Provide the [X, Y] coordinate of the cell's center where the given text is located.  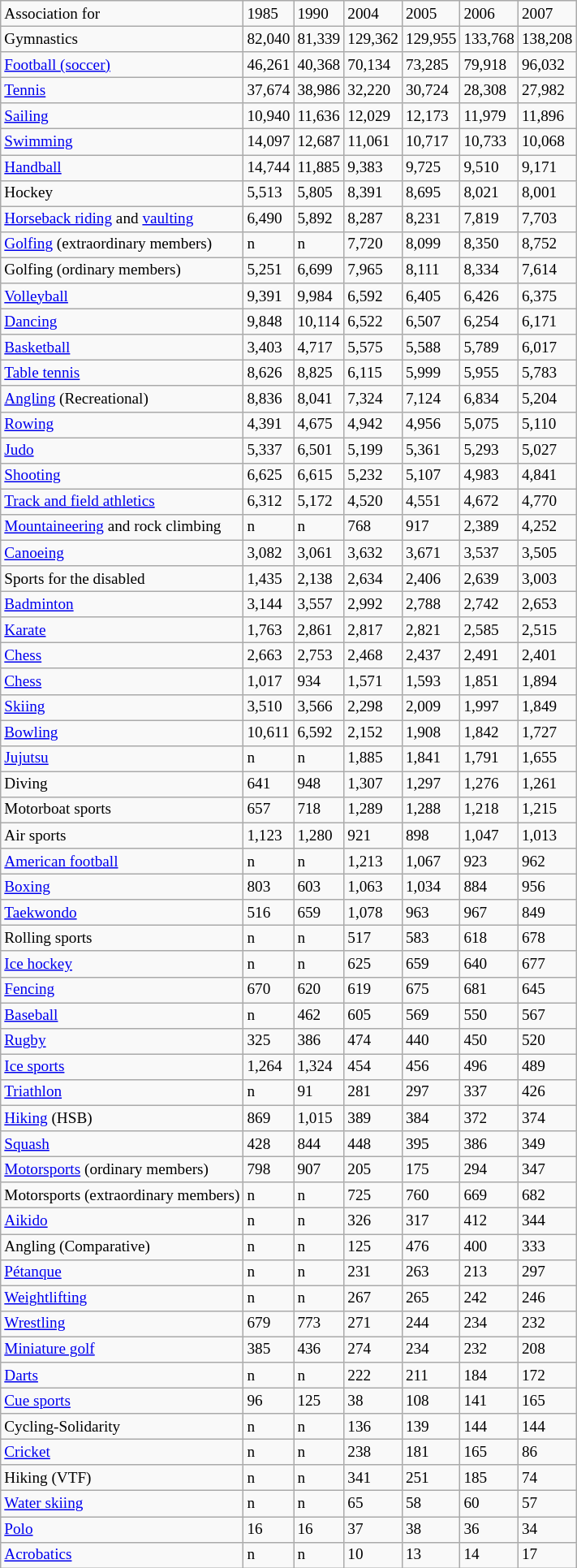
10 [373, 1555]
238 [373, 1452]
5,204 [547, 399]
Shooting [122, 476]
10,611 [269, 732]
921 [373, 836]
129,362 [373, 39]
341 [373, 1478]
Angling (Comparative) [122, 1246]
4,675 [319, 425]
11,979 [489, 116]
1,213 [373, 862]
1,297 [431, 784]
12,029 [373, 116]
Cricket [122, 1452]
10,940 [269, 116]
222 [373, 1376]
1,851 [489, 681]
Pétanque [122, 1272]
8,350 [489, 244]
Baseball [122, 1016]
5,293 [489, 450]
389 [373, 1118]
2,653 [547, 604]
96,032 [547, 65]
2,491 [489, 656]
619 [373, 990]
5,337 [269, 450]
436 [319, 1350]
6,254 [489, 322]
Ice sports [122, 1067]
496 [489, 1067]
1,307 [373, 784]
2,009 [431, 707]
11,636 [319, 116]
4,841 [547, 476]
Hiking (HSB) [122, 1118]
Boxing [122, 887]
5,588 [431, 348]
Acrobatics [122, 1555]
6,490 [269, 219]
213 [489, 1272]
5,251 [269, 270]
Football (soccer) [122, 65]
1,885 [373, 758]
36 [489, 1529]
956 [547, 887]
1990 [319, 14]
917 [431, 527]
274 [373, 1350]
6,522 [373, 322]
967 [489, 913]
2005 [431, 14]
448 [373, 1144]
244 [431, 1324]
1,997 [489, 707]
Motorboat sports [122, 810]
28,308 [489, 90]
317 [431, 1221]
5,999 [431, 374]
489 [547, 1067]
Ice hockey [122, 964]
57 [547, 1504]
96 [269, 1401]
Cue sports [122, 1401]
14 [489, 1555]
1,280 [319, 836]
Triathlon [122, 1092]
2,298 [373, 707]
670 [269, 990]
8,041 [319, 399]
9,984 [319, 296]
2,437 [431, 656]
3,510 [269, 707]
550 [489, 1016]
3,003 [547, 579]
2,817 [373, 630]
Jujutsu [122, 758]
1,264 [269, 1067]
3,144 [269, 604]
74 [547, 1478]
Squash [122, 1144]
2,992 [373, 604]
8,334 [489, 270]
963 [431, 913]
640 [489, 964]
907 [319, 1169]
58 [431, 1504]
8,099 [431, 244]
10,068 [547, 142]
Hiking (VTF) [122, 1478]
384 [431, 1118]
681 [489, 990]
60 [489, 1504]
2,821 [431, 630]
70,134 [373, 65]
208 [547, 1350]
Aikido [122, 1221]
6,017 [547, 348]
1,435 [269, 579]
2,663 [269, 656]
516 [269, 913]
Air sports [122, 836]
Association for [122, 14]
91 [319, 1092]
7,819 [489, 219]
372 [489, 1118]
10,717 [431, 142]
37,674 [269, 90]
9,848 [269, 322]
4,942 [373, 425]
231 [373, 1272]
844 [319, 1144]
2,753 [319, 656]
2,406 [431, 579]
1,013 [547, 836]
5,361 [431, 450]
1,047 [489, 836]
7,720 [373, 244]
81,339 [319, 39]
4,252 [547, 527]
641 [269, 784]
30,724 [431, 90]
682 [547, 1195]
65 [373, 1504]
Rolling sports [122, 939]
Golfing (ordinary members) [122, 270]
1,841 [431, 758]
Water skiing [122, 1504]
2,401 [547, 656]
86 [547, 1452]
520 [547, 1041]
Badminton [122, 604]
8,626 [269, 374]
34 [547, 1529]
281 [373, 1092]
2,468 [373, 656]
5,892 [319, 219]
462 [319, 1016]
1,017 [269, 681]
1,015 [319, 1118]
2,515 [547, 630]
1,261 [547, 784]
1,849 [547, 707]
347 [547, 1169]
Judo [122, 450]
333 [547, 1246]
Bowling [122, 732]
5,199 [373, 450]
657 [269, 810]
718 [319, 810]
2004 [373, 14]
603 [319, 887]
2,585 [489, 630]
13 [431, 1555]
9,391 [269, 296]
400 [489, 1246]
325 [269, 1041]
349 [547, 1144]
7,614 [547, 270]
Angling (Recreational) [122, 399]
569 [431, 1016]
1,034 [431, 887]
7,324 [373, 399]
768 [373, 527]
Track and field athletics [122, 502]
8,836 [269, 399]
5,172 [319, 502]
725 [373, 1195]
934 [319, 681]
567 [547, 1016]
2,138 [319, 579]
675 [431, 990]
263 [431, 1272]
Motorsports (extraordinary members) [122, 1195]
5,027 [547, 450]
9,171 [547, 167]
948 [319, 784]
8,231 [431, 219]
6,615 [319, 476]
6,507 [431, 322]
669 [489, 1195]
Horseback riding and vaulting [122, 219]
5,789 [489, 348]
1,593 [431, 681]
1,655 [547, 758]
1985 [269, 14]
108 [431, 1401]
440 [431, 1041]
645 [547, 990]
Volleyball [122, 296]
267 [373, 1298]
2,152 [373, 732]
884 [489, 887]
1,763 [269, 630]
474 [373, 1041]
17 [547, 1555]
27,982 [547, 90]
3,557 [319, 604]
374 [547, 1118]
5,075 [489, 425]
Swimming [122, 142]
5,575 [373, 348]
7,124 [431, 399]
Tennis [122, 90]
326 [373, 1221]
760 [431, 1195]
Rowing [122, 425]
1,067 [431, 862]
37 [373, 1529]
Mountaineering and rock climbing [122, 527]
1,842 [489, 732]
620 [319, 990]
454 [373, 1067]
265 [431, 1298]
Polo [122, 1529]
12,173 [431, 116]
40,368 [319, 65]
251 [431, 1478]
14,097 [269, 142]
6,375 [547, 296]
428 [269, 1144]
869 [269, 1118]
4,520 [373, 502]
3,082 [269, 553]
7,965 [373, 270]
185 [489, 1478]
5,783 [547, 374]
205 [373, 1169]
1,727 [547, 732]
5,805 [319, 193]
1,908 [431, 732]
82,040 [269, 39]
136 [373, 1427]
8,001 [547, 193]
898 [431, 836]
8,825 [319, 374]
2,861 [319, 630]
798 [269, 1169]
7,703 [547, 219]
10,733 [489, 142]
2,389 [489, 527]
4,672 [489, 502]
1,218 [489, 810]
6,426 [489, 296]
141 [489, 1401]
456 [431, 1067]
American football [122, 862]
Canoeing [122, 553]
175 [431, 1169]
3,061 [319, 553]
6,834 [489, 399]
625 [373, 964]
Hockey [122, 193]
11,061 [373, 142]
412 [489, 1221]
8,695 [431, 193]
1,288 [431, 810]
8,021 [489, 193]
46,261 [269, 65]
923 [489, 862]
133,768 [489, 39]
2,639 [489, 579]
4,983 [489, 476]
849 [547, 913]
Handball [122, 167]
1,063 [373, 887]
Basketball [122, 348]
Sailing [122, 116]
8,111 [431, 270]
271 [373, 1324]
2006 [489, 14]
Karate [122, 630]
Wrestling [122, 1324]
3,671 [431, 553]
678 [547, 939]
3,537 [489, 553]
1,289 [373, 810]
5,107 [431, 476]
677 [547, 964]
962 [547, 862]
9,510 [489, 167]
73,285 [431, 65]
5,955 [489, 374]
11,885 [319, 167]
38,986 [319, 90]
1,078 [373, 913]
Golfing (extraordinary members) [122, 244]
3,403 [269, 348]
Taekwondo [122, 913]
4,551 [431, 502]
138,208 [547, 39]
4,391 [269, 425]
395 [431, 1144]
2007 [547, 14]
Fencing [122, 990]
8,287 [373, 219]
1,894 [547, 681]
4,956 [431, 425]
337 [489, 1092]
Table tennis [122, 374]
Skiing [122, 707]
129,955 [431, 39]
4,770 [547, 502]
344 [547, 1221]
476 [431, 1246]
12,687 [319, 142]
5,110 [547, 425]
618 [489, 939]
3,566 [319, 707]
Rugby [122, 1041]
426 [547, 1092]
2,634 [373, 579]
10,114 [319, 322]
6,115 [373, 374]
32,220 [373, 90]
1,215 [547, 810]
139 [431, 1427]
Dancing [122, 322]
Weightlifting [122, 1298]
79,918 [489, 65]
8,752 [547, 244]
2,742 [489, 604]
803 [269, 887]
2,788 [431, 604]
Diving [122, 784]
5,232 [373, 476]
5,513 [269, 193]
294 [489, 1169]
Cycling-Solidarity [122, 1427]
6,625 [269, 476]
6,699 [319, 270]
450 [489, 1041]
172 [547, 1376]
385 [269, 1350]
181 [431, 1452]
Motorsports (ordinary members) [122, 1169]
184 [489, 1376]
Miniature golf [122, 1350]
6,501 [319, 450]
Darts [122, 1376]
679 [269, 1324]
1,791 [489, 758]
773 [319, 1324]
605 [373, 1016]
Sports for the disabled [122, 579]
9,383 [373, 167]
14,744 [269, 167]
11,896 [547, 116]
Gymnastics [122, 39]
583 [431, 939]
6,312 [269, 502]
4,717 [319, 348]
242 [489, 1298]
8,391 [373, 193]
9,725 [431, 167]
1,324 [319, 1067]
1,571 [373, 681]
3,505 [547, 553]
6,171 [547, 322]
211 [431, 1376]
246 [547, 1298]
517 [373, 939]
1,276 [489, 784]
3,632 [373, 553]
1,123 [269, 836]
6,405 [431, 296]
